Search for the cell housing the specified text and yield its (x, y) center coordinate. 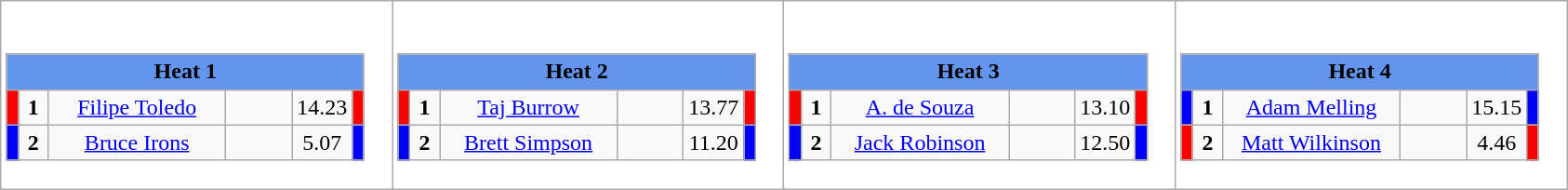
Matt Wilkinson (1311, 142)
Heat 2 (577, 72)
Heat 1 1 Filipe Toledo 14.23 2 Bruce Irons 5.07 (197, 95)
Bruce Irons (138, 142)
13.77 (714, 107)
14.23 (322, 107)
11.20 (714, 142)
5.07 (322, 142)
15.15 (1497, 107)
4.46 (1497, 142)
Heat 4 1 Adam Melling 15.15 2 Matt Wilkinson 4.46 (1371, 95)
12.50 (1105, 142)
13.10 (1105, 107)
Brett Simpson (528, 142)
Heat 2 1 Taj Burrow 13.77 2 Brett Simpson 11.20 (588, 95)
Adam Melling (1311, 107)
Jack Robinson (921, 142)
Heat 4 (1360, 72)
Heat 3 (968, 72)
Filipe Toledo (138, 107)
Heat 1 (185, 72)
Taj Burrow (528, 107)
A. de Souza (921, 107)
Heat 3 1 A. de Souza 13.10 2 Jack Robinson 12.50 (980, 95)
